Return the (X, Y) coordinate for the center point of the cell that contains the specified text.  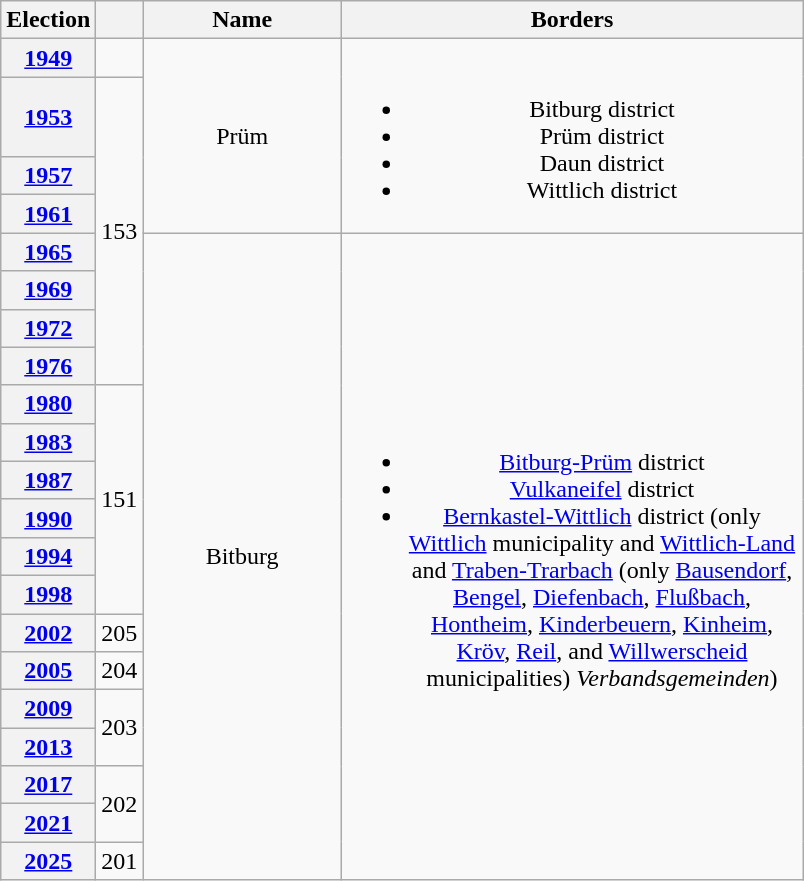
1998 (48, 594)
1957 (48, 176)
1994 (48, 556)
1949 (48, 58)
1990 (48, 518)
1972 (48, 328)
1987 (48, 480)
Prüm (242, 136)
1961 (48, 214)
2005 (48, 671)
2017 (48, 785)
202 (120, 804)
2009 (48, 709)
Election (48, 20)
Name (242, 20)
Bitburg (242, 556)
Bitburg districtPrüm districtDaun districtWittlich district (572, 136)
1980 (48, 404)
1976 (48, 366)
1969 (48, 290)
2021 (48, 823)
Borders (572, 20)
203 (120, 728)
1953 (48, 117)
153 (120, 231)
1983 (48, 442)
205 (120, 633)
2002 (48, 633)
201 (120, 861)
1965 (48, 252)
2013 (48, 747)
204 (120, 671)
2025 (48, 861)
151 (120, 499)
